Provide the [x, y] coordinate of the cell's center where the given text is located.  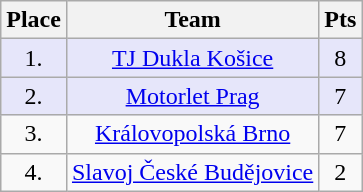
1. [34, 58]
4. [34, 172]
Team [192, 20]
2. [34, 96]
Motorlet Prag [192, 96]
Pts [340, 20]
2 [340, 172]
TJ Dukla Košice [192, 58]
Slavoj České Budějovice [192, 172]
3. [34, 134]
Place [34, 20]
Královopolská Brno [192, 134]
8 [340, 58]
